From the cell containing the given text, extract its center point as [X, Y] coordinate. 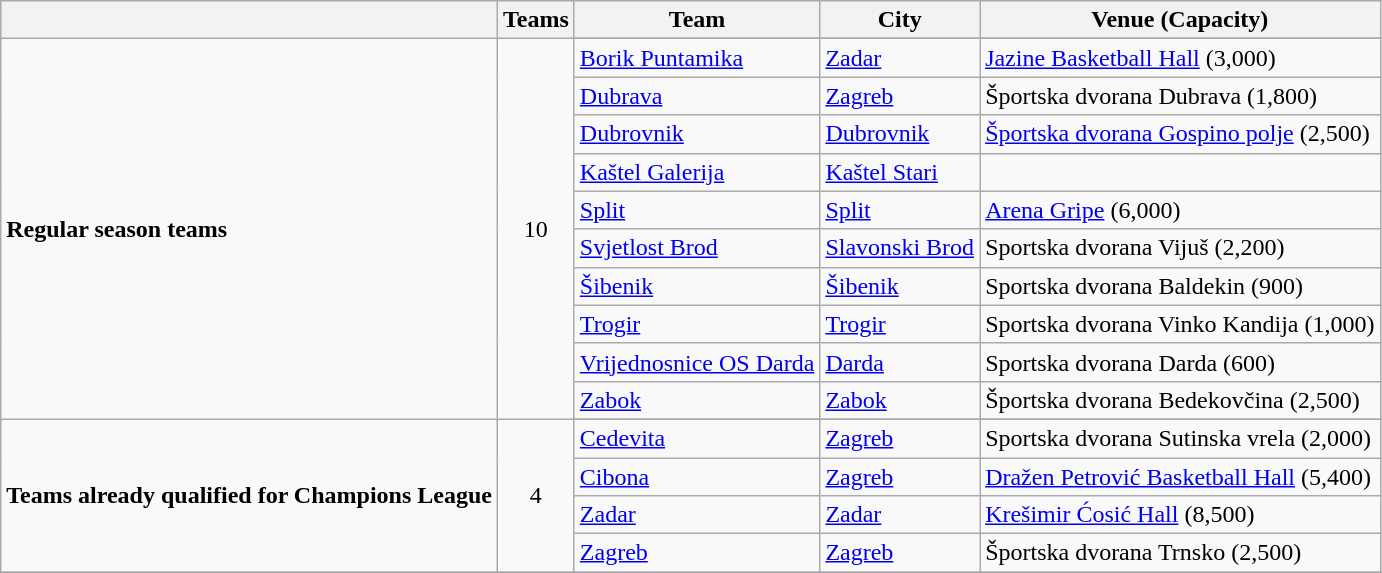
Teams [536, 20]
Cibona [697, 477]
Športska dvorana Gospino polje (2,500) [1180, 134]
Sportska dvorana Sutinska vrela (2,000) [1180, 438]
Kaštel Stari [900, 172]
Kaštel Galerija [697, 172]
Sportska dvorana Vinko Kandija (1,000) [1180, 324]
Regular season teams [250, 230]
Sportska dvorana Darda (600) [1180, 362]
Darda [900, 362]
Športska dvorana Trnsko (2,500) [1180, 553]
Športska dvorana Dubrava (1,800) [1180, 96]
Teams already qualified for Champions League [250, 495]
Dražen Petrović Basketball Hall (5,400) [1180, 477]
Slavonski Brod [900, 248]
Športska dvorana Bedekovčina (2,500) [1180, 400]
Sportska dvorana Baldekin (900) [1180, 286]
Arena Gripe (6,000) [1180, 210]
10 [536, 230]
4 [536, 495]
Vrijednosnice OS Darda [697, 362]
Svjetlost Brod [697, 248]
Krešimir Ćosić Hall (8,500) [1180, 515]
City [900, 20]
Venue (Capacity) [1180, 20]
Cedevita [697, 438]
Team [697, 20]
Dubrava [697, 96]
Sportska dvorana Vijuš (2,200) [1180, 248]
Borik Puntamika [697, 58]
Jazine Basketball Hall (3,000) [1180, 58]
